For the text-containing cell, return its midpoint in (X, Y) coordinate format. 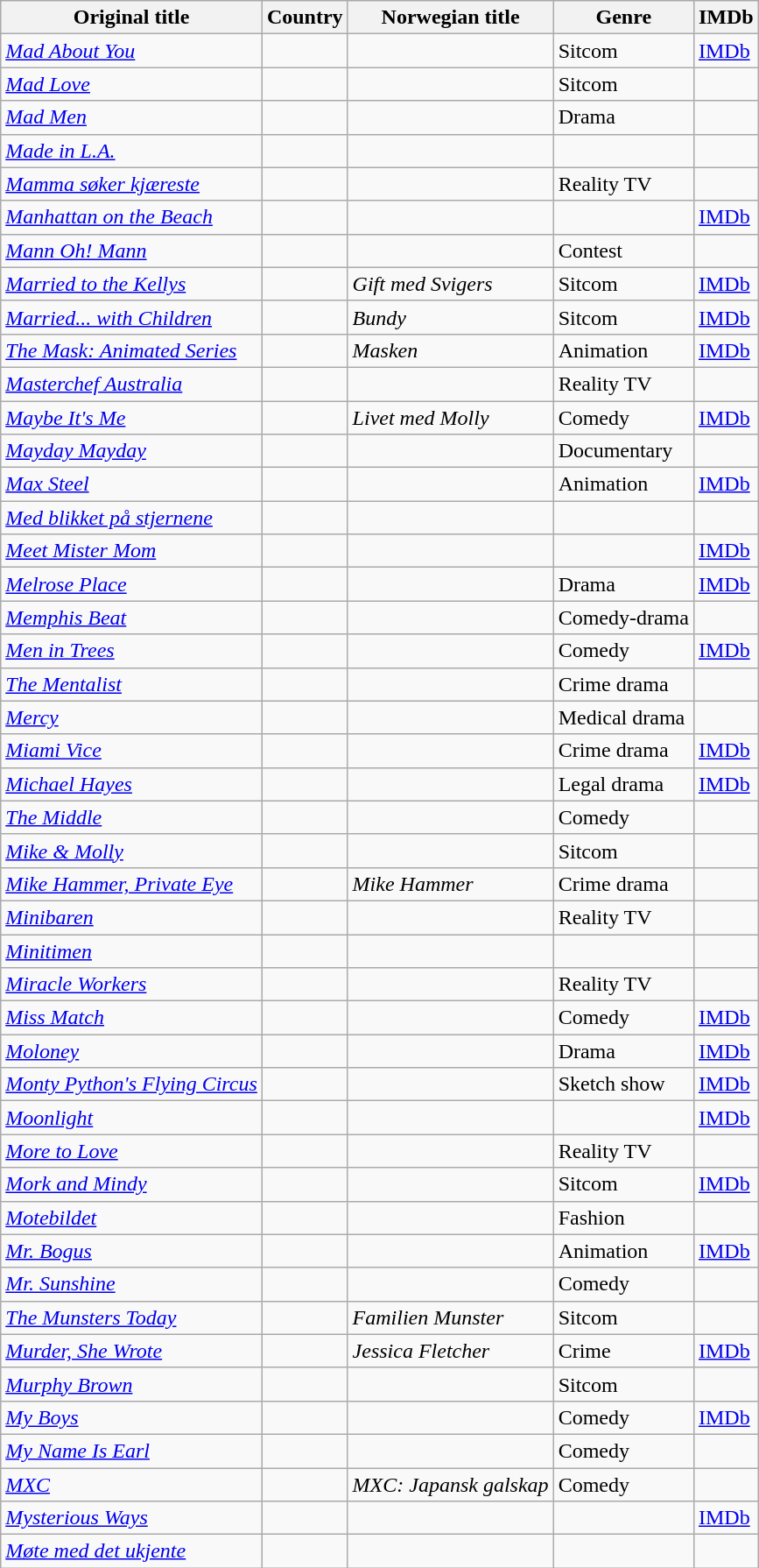
Mork and Mindy (131, 1184)
Country (305, 18)
Masken (450, 350)
Monty Python's Flying Circus (131, 1084)
Murder, She Wrote (131, 1351)
Memphis Beat (131, 618)
Maybe It's Me (131, 418)
Familien Munster (450, 1317)
Mamma søker kjæreste (131, 184)
MXC (131, 1485)
The Middle (131, 817)
Jessica Fletcher (450, 1351)
Moonlight (131, 1118)
Miami Vice (131, 751)
Max Steel (131, 484)
Mayday Mayday (131, 451)
Livet med Molly (450, 418)
Melrose Place (131, 584)
Mad Love (131, 84)
Med blikket på stjernene (131, 518)
Bundy (450, 317)
More to Love (131, 1151)
The Munsters Today (131, 1317)
MXC: Japansk galskap (450, 1485)
Mike & Molly (131, 851)
Møte med det ukjente (131, 1551)
Legal drama (623, 784)
Mr. Sunshine (131, 1284)
Masterchef Australia (131, 384)
Miracle Workers (131, 985)
Made in L.A. (131, 151)
Married... with Children (131, 317)
Fashion (623, 1218)
Mad About You (131, 51)
My Boys (131, 1417)
Men in Trees (131, 651)
Documentary (623, 451)
Contest (623, 251)
Minitimen (131, 950)
Miss Match (131, 1018)
Mysterious Ways (131, 1518)
My Name Is Earl (131, 1451)
Mike Hammer (450, 884)
Sketch show (623, 1084)
Mr. Bogus (131, 1251)
Michael Hayes (131, 784)
Motebildet (131, 1218)
Medical drama (623, 717)
Crime (623, 1351)
Meet Mister Mom (131, 551)
Mercy (131, 717)
Gift med Svigers (450, 284)
Murphy Brown (131, 1384)
Norwegian title (450, 18)
Mike Hammer, Private Eye (131, 884)
The Mask: Animated Series (131, 350)
The Mentalist (131, 684)
Minibaren (131, 917)
Mann Oh! Mann (131, 251)
Manhattan on the Beach (131, 217)
Moloney (131, 1051)
Genre (623, 18)
Original title (131, 18)
Mad Men (131, 117)
Married to the Kellys (131, 284)
Comedy-drama (623, 618)
